Scan for the cell matching the given text and deliver its [x, y] coordinate at center. 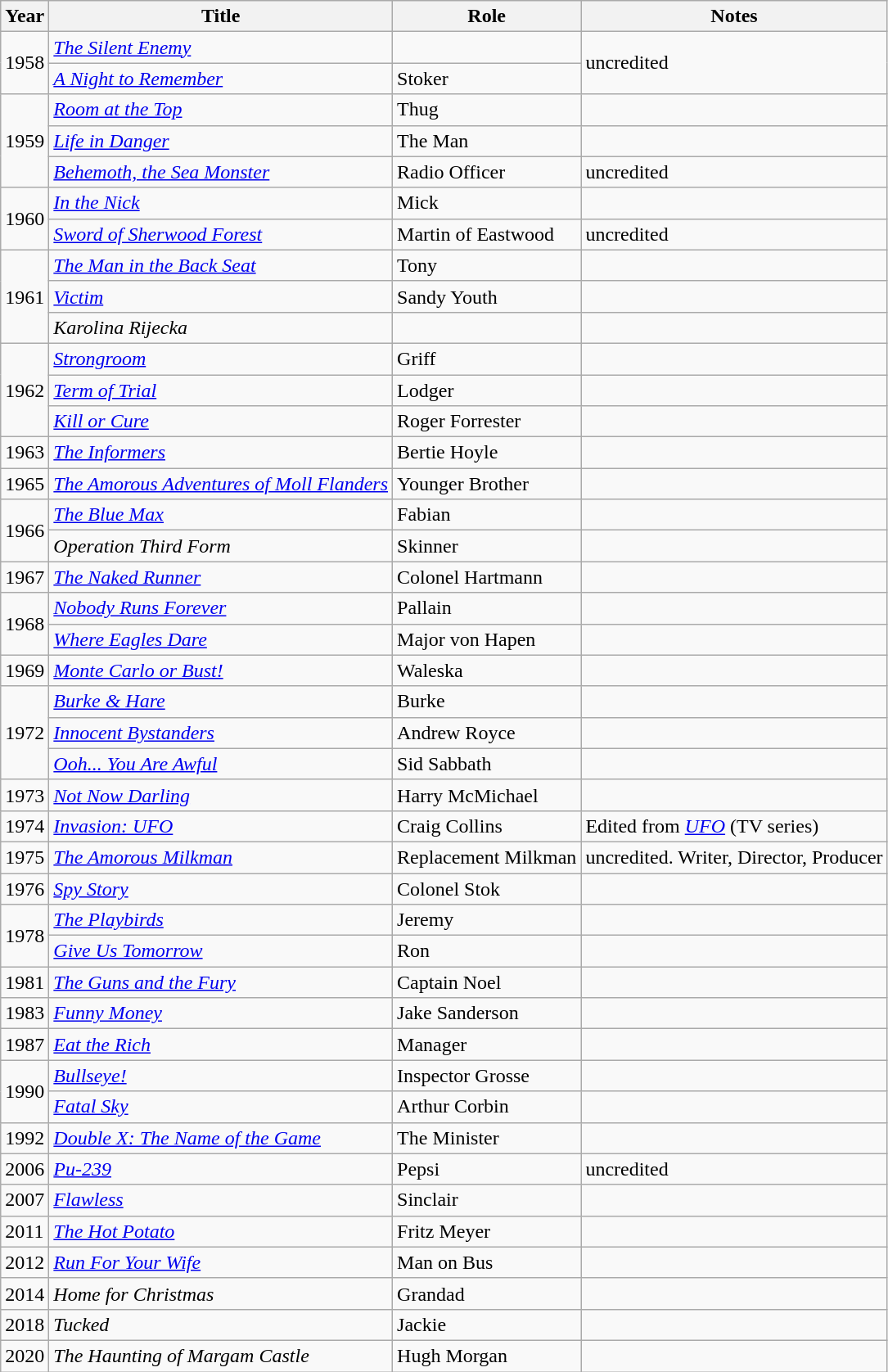
1990 [25, 1091]
Burke [487, 702]
Colonel Hartmann [487, 577]
Room at the Top [221, 110]
Andrew Royce [487, 733]
Tony [487, 265]
2007 [25, 1200]
Jake Sanderson [487, 1013]
Colonel Stok [487, 888]
1978 [25, 936]
Younger Brother [487, 484]
Monte Carlo or Bust! [221, 670]
2011 [25, 1231]
Life in Danger [221, 141]
Notes [734, 16]
The Man in the Back Seat [221, 265]
Jeremy [487, 920]
1973 [25, 795]
The Minister [487, 1138]
Karolina Rijecka [221, 327]
Ooh... You Are Awful [221, 764]
Term of Trial [221, 390]
1961 [25, 296]
The Naked Runner [221, 577]
Ron [487, 951]
Roger Forrester [487, 422]
Inspector Grosse [487, 1076]
Spy Story [221, 888]
2020 [25, 1356]
1974 [25, 826]
1967 [25, 577]
1972 [25, 733]
Sword of Sherwood Forest [221, 234]
Major von Hapen [487, 639]
Behemoth, the Sea Monster [221, 172]
1958 [25, 63]
Pallain [487, 608]
1969 [25, 670]
Captain Noel [487, 982]
Flawless [221, 1200]
Eat the Rich [221, 1045]
2012 [25, 1262]
Pepsi [487, 1169]
The Man [487, 141]
Griff [487, 359]
1960 [25, 219]
Pu-239 [221, 1169]
The Silent Enemy [221, 47]
Title [221, 16]
Sid Sabbath [487, 764]
1959 [25, 141]
Mick [487, 203]
Not Now Darling [221, 795]
Bertie Hoyle [487, 453]
Edited from UFO (TV series) [734, 826]
1981 [25, 982]
uncredited. Writer, Director, Producer [734, 857]
Thug [487, 110]
Hugh Morgan [487, 1356]
Arthur Corbin [487, 1107]
1976 [25, 888]
Sandy Youth [487, 296]
Replacement Milkman [487, 857]
1966 [25, 530]
Burke & Hare [221, 702]
Harry McMichael [487, 795]
Fabian [487, 515]
The Guns and the Fury [221, 982]
Kill or Cure [221, 422]
1992 [25, 1138]
Home for Christmas [221, 1293]
The Haunting of Margam Castle [221, 1356]
The Amorous Adventures of Moll Flanders [221, 484]
Role [487, 16]
Manager [487, 1045]
Lodger [487, 390]
Double X: The Name of the Game [221, 1138]
Waleska [487, 670]
The Amorous Milkman [221, 857]
2014 [25, 1293]
1963 [25, 453]
Craig Collins [487, 826]
Radio Officer [487, 172]
1968 [25, 624]
Invasion: UFO [221, 826]
2006 [25, 1169]
2018 [25, 1325]
Where Eagles Dare [221, 639]
The Blue Max [221, 515]
Jackie [487, 1325]
Innocent Bystanders [221, 733]
Sinclair [487, 1200]
In the Nick [221, 203]
Victim [221, 296]
Nobody Runs Forever [221, 608]
A Night to Remember [221, 79]
Fatal Sky [221, 1107]
Martin of Eastwood [487, 234]
Operation Third Form [221, 546]
Skinner [487, 546]
Grandad [487, 1293]
Funny Money [221, 1013]
Run For Your Wife [221, 1262]
Man on Bus [487, 1262]
Give Us Tomorrow [221, 951]
Tucked [221, 1325]
Year [25, 16]
1962 [25, 390]
The Hot Potato [221, 1231]
Stoker [487, 79]
Bullseye! [221, 1076]
1983 [25, 1013]
1987 [25, 1045]
The Playbirds [221, 920]
1975 [25, 857]
Fritz Meyer [487, 1231]
1965 [25, 484]
The Informers [221, 453]
Strongroom [221, 359]
